From the cell containing the given text, extract its center point as (x, y) coordinate. 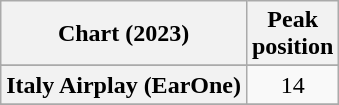
Chart (2023) (124, 34)
14 (292, 85)
Peakposition (292, 34)
Italy Airplay (EarOne) (124, 85)
